Output the (X, Y) coordinate of the center of the cell containing the given text.  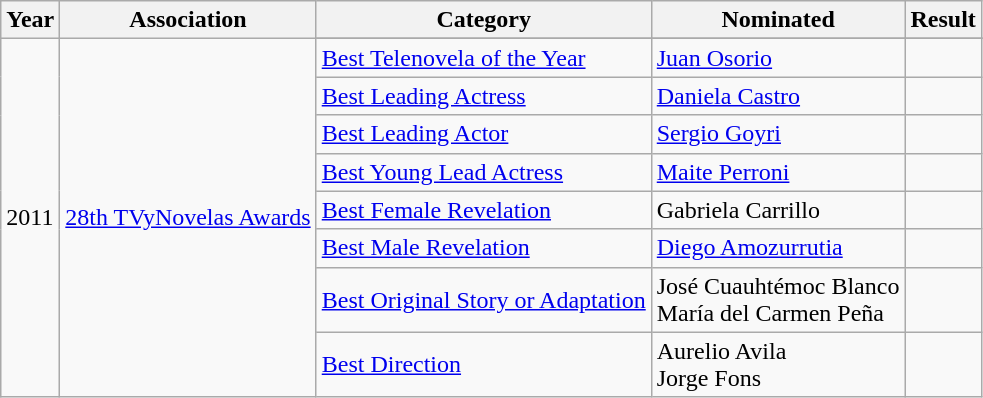
Juan Osorio (778, 58)
Best Young Lead Actress (484, 172)
Year (30, 20)
Category (484, 20)
José Cuauhtémoc BlancoMaría del Carmen Peña (778, 300)
Diego Amozurrutia (778, 248)
Best Original Story or Adaptation (484, 300)
Best Telenovela of the Year (484, 58)
Best Leading Actress (484, 96)
Best Direction (484, 364)
Gabriela Carrillo (778, 210)
Best Leading Actor (484, 134)
Maite Perroni (778, 172)
Result (943, 20)
Association (188, 20)
Best Male Revelation (484, 248)
Daniela Castro (778, 96)
Aurelio AvilaJorge Fons (778, 364)
Nominated (778, 20)
2011 (30, 218)
28th TVyNovelas Awards (188, 218)
Sergio Goyri (778, 134)
Best Female Revelation (484, 210)
